Extract the [X, Y] coordinate from the center of the cell holding the provided text.  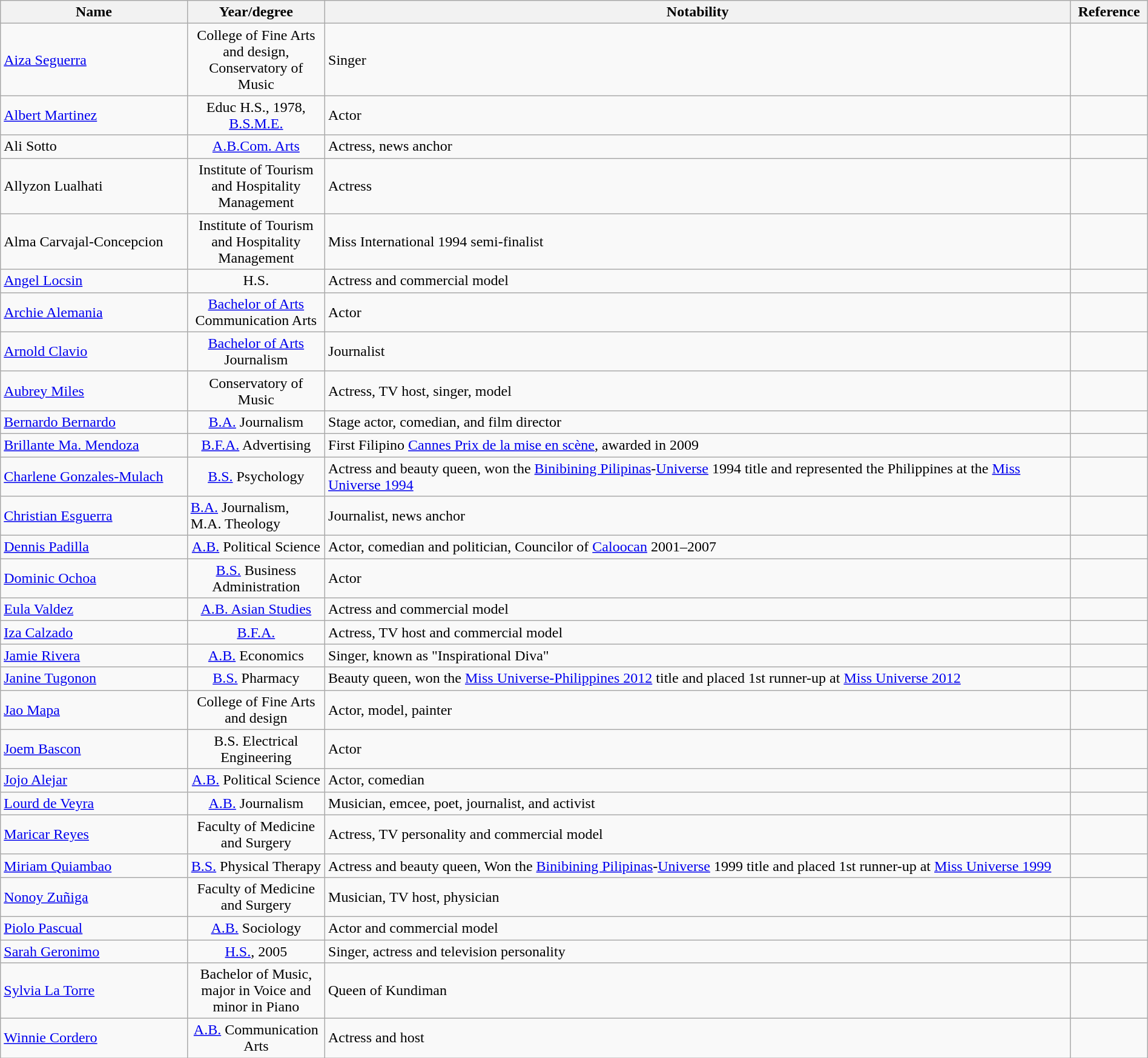
Winnie Cordero [94, 1039]
Aubrey Miles [94, 391]
Christian Esguerra [94, 516]
Actress and beauty queen, Won the Binibining Pilipinas-Universe 1999 title and placed 1st runner-up at Miss Universe 1999 [698, 866]
B.S. Physical Therapy [256, 866]
H.S., 2005 [256, 951]
Journalist, news anchor [698, 516]
Musician, emcee, poet, journalist, and activist [698, 803]
A.B. Journalism [256, 803]
Piolo Pascual [94, 928]
Queen of Kundiman [698, 991]
Actress, TV host, singer, model [698, 391]
B.F.A. [256, 632]
Janine Tugonon [94, 678]
Sarah Geronimo [94, 951]
Actor, comedian [698, 780]
Actor and commercial model [698, 928]
Singer, actress and television personality [698, 951]
Actress and host [698, 1039]
Year/degree [256, 12]
Journalist [698, 351]
Lourd de Veyra [94, 803]
A.B. Economics [256, 655]
Miriam Quiambao [94, 866]
Conservatory of Music [256, 391]
Reference [1109, 12]
B.S. Pharmacy [256, 678]
Maricar Reyes [94, 834]
Nonoy Zuñiga [94, 897]
Beauty queen, won the Miss Universe-Philippines 2012 title and placed 1st runner-up at Miss Universe 2012 [698, 678]
Educ H.S., 1978, B.S.M.E. [256, 115]
Singer, known as "Inspirational Diva" [698, 655]
Actress and beauty queen, won the Binibining Pilipinas-Universe 1994 title and represented the Philippines at the Miss Universe 1994 [698, 476]
Actor, model, painter [698, 709]
Charlene Gonzales-Mulach [94, 476]
Brillante Ma. Mendoza [94, 445]
Alma Carvajal-Concepcion [94, 241]
Notability [698, 12]
Arnold Clavio [94, 351]
B.A. Journalism, M.A. Theology [256, 516]
Jamie Rivera [94, 655]
A.B. Communication Arts [256, 1039]
A.B. Sociology [256, 928]
Allyzon Lualhati [94, 186]
College of Fine Arts and design, Conservatory of Music [256, 59]
College of Fine Arts and design [256, 709]
B.S. Business Administration [256, 579]
Bachelor of Arts Communication Arts [256, 312]
B.F.A. Advertising [256, 445]
Bachelor of Arts Journalism [256, 351]
Dennis Padilla [94, 547]
Bachelor of Music, major in Voice and minor in Piano [256, 991]
Aiza Seguerra [94, 59]
Actress, news anchor [698, 146]
B.S. Electrical Engineering [256, 749]
Ali Sotto [94, 146]
Singer [698, 59]
Dominic Ochoa [94, 579]
Joem Bascon [94, 749]
Iza Calzado [94, 632]
A.B. Asian Studies [256, 609]
Sylvia La Torre [94, 991]
Bernardo Bernardo [94, 422]
Stage actor, comedian, and film director [698, 422]
Archie Alemania [94, 312]
Actress, TV personality and commercial model [698, 834]
Miss International 1994 semi-finalist [698, 241]
Musician, TV host, physician [698, 897]
B.A. Journalism [256, 422]
H.S. [256, 281]
Angel Locsin [94, 281]
Actress, TV host and commercial model [698, 632]
Albert Martinez [94, 115]
B.S. Psychology [256, 476]
A.B.Com. Arts [256, 146]
First Filipino Cannes Prix de la mise en scène, awarded in 2009 [698, 445]
Name [94, 12]
Actress [698, 186]
Jojo Alejar [94, 780]
Actor, comedian and politician, Councilor of Caloocan 2001–2007 [698, 547]
Eula Valdez [94, 609]
Jao Mapa [94, 709]
